Identify which cell holds the provided text, then report its [X, Y] central coordinate. 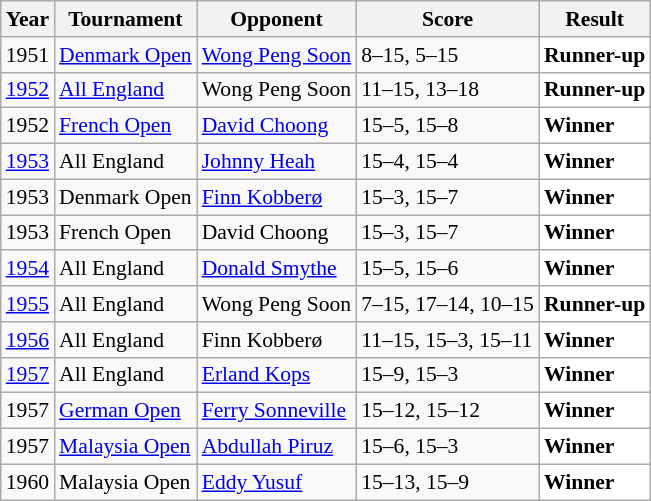
1955 [28, 304]
Tournament [126, 19]
15–12, 15–12 [448, 411]
Ferry Sonneville [277, 411]
11–15, 13–18 [448, 90]
Year [28, 19]
1956 [28, 340]
1951 [28, 55]
Opponent [277, 19]
1960 [28, 482]
15–6, 15–3 [448, 447]
15–9, 15–3 [448, 375]
11–15, 15–3, 15–11 [448, 340]
Abdullah Piruz [277, 447]
Result [594, 19]
8–15, 5–15 [448, 55]
Johnny Heah [277, 162]
Donald Smythe [277, 269]
15–13, 15–9 [448, 482]
15–4, 15–4 [448, 162]
1954 [28, 269]
German Open [126, 411]
7–15, 17–14, 10–15 [448, 304]
Eddy Yusuf [277, 482]
15–5, 15–6 [448, 269]
Score [448, 19]
15–5, 15–8 [448, 126]
Erland Kops [277, 375]
